For the text-containing cell, return its midpoint in (x, y) coordinate format. 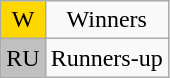
W (23, 20)
Winners (106, 20)
RU (23, 58)
Runners-up (106, 58)
